Search for the cell housing the specified text and yield its [x, y] center coordinate. 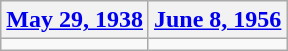
June 8, 1956 [217, 20]
May 29, 1938 [75, 20]
